From the cell containing the given text, extract its center point as [X, Y] coordinate. 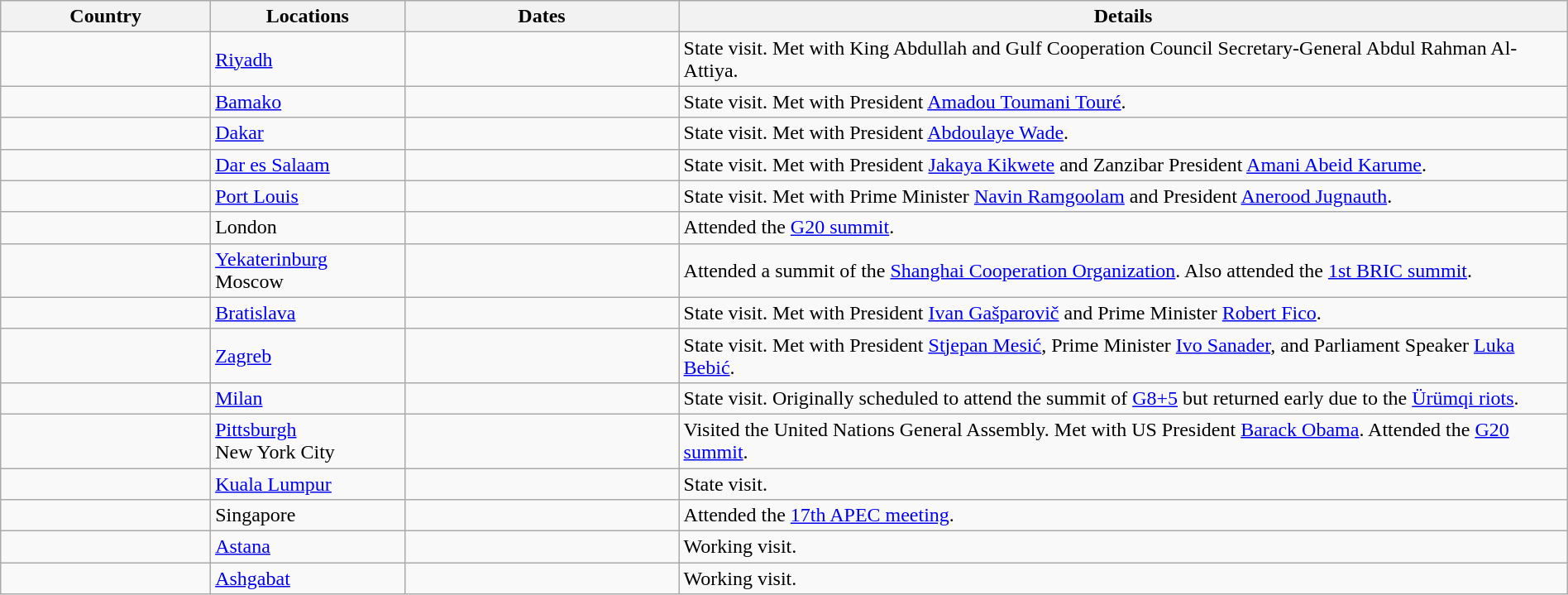
Details [1123, 17]
Milan [308, 398]
Riyadh [308, 60]
Bamako [308, 102]
State visit. [1123, 484]
Country [106, 17]
Singapore [308, 516]
State visit. Met with President Abdoulaye Wade. [1123, 133]
Port Louis [308, 196]
Ashgabat [308, 578]
PittsburghNew York City [308, 440]
State visit. Met with Prime Minister Navin Ramgoolam and President Anerood Jugnauth. [1123, 196]
YekaterinburgMoscow [308, 270]
Dar es Salaam [308, 165]
State visit. Met with President Amadou Toumani Touré. [1123, 102]
Locations [308, 17]
Dates [542, 17]
Bratislava [308, 313]
Astana [308, 547]
State visit. Met with President Ivan Gašparovič and Prime Minister Robert Fico. [1123, 313]
State visit. Originally scheduled to attend the summit of G8+5 but returned early due to the Ürümqi riots. [1123, 398]
Attended the 17th APEC meeting. [1123, 516]
Zagreb [308, 356]
London [308, 228]
State visit. Met with King Abdullah and Gulf Cooperation Council Secretary-General Abdul Rahman Al-Attiya. [1123, 60]
Attended a summit of the Shanghai Cooperation Organization. Also attended the 1st BRIC summit. [1123, 270]
Visited the United Nations General Assembly. Met with US President Barack Obama. Attended the G20 summit. [1123, 440]
State visit. Met with President Stjepan Mesić, Prime Minister Ivo Sanader, and Parliament Speaker Luka Bebić. [1123, 356]
State visit. Met with President Jakaya Kikwete and Zanzibar President Amani Abeid Karume. [1123, 165]
Attended the G20 summit. [1123, 228]
Dakar [308, 133]
Kuala Lumpur [308, 484]
